Extract the (x, y) coordinate from the center of the cell holding the provided text.  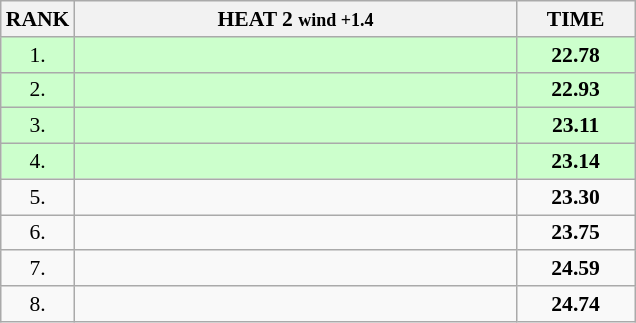
23.30 (576, 197)
22.78 (576, 55)
1. (38, 55)
24.59 (576, 269)
2. (38, 90)
23.14 (576, 162)
HEAT 2 wind +1.4 (295, 19)
3. (38, 126)
TIME (576, 19)
23.75 (576, 233)
6. (38, 233)
8. (38, 304)
7. (38, 269)
RANK (38, 19)
23.11 (576, 126)
4. (38, 162)
24.74 (576, 304)
5. (38, 197)
22.93 (576, 90)
